From the cell containing the given text, extract its center point as (X, Y) coordinate. 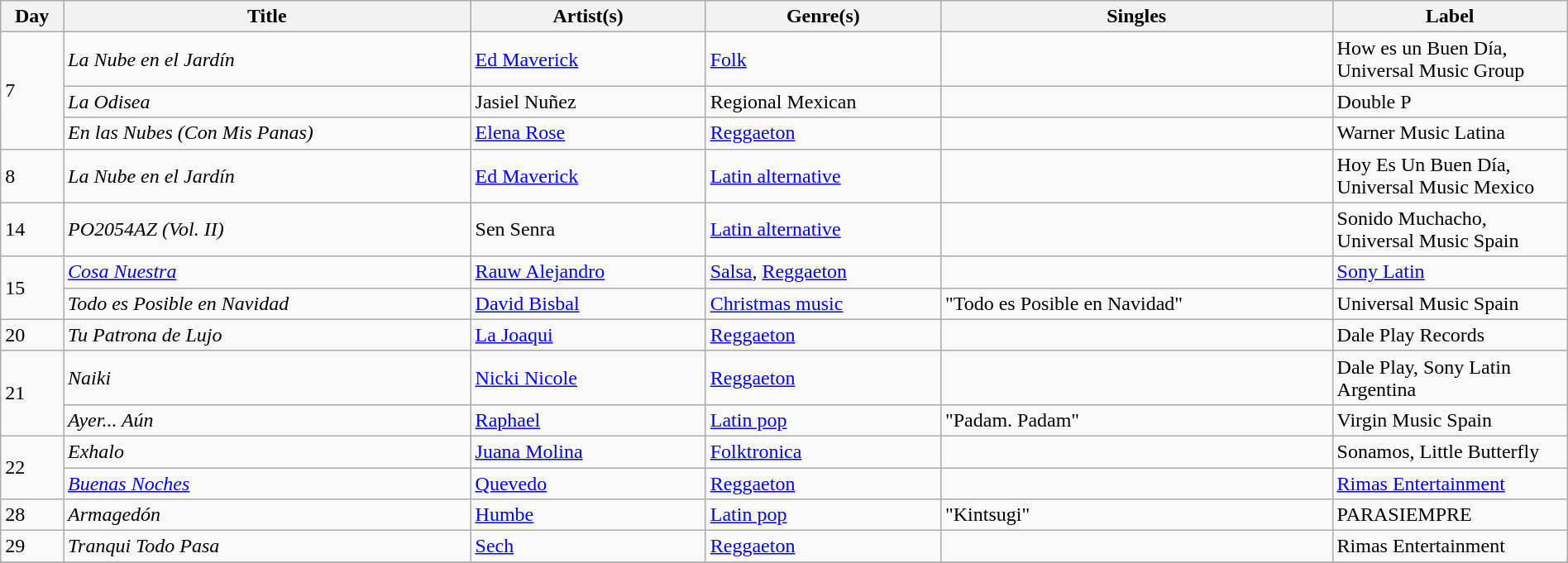
Todo es Posible en Navidad (268, 303)
Armagedón (268, 515)
Sonido Muchacho, Universal Music Spain (1450, 230)
Hoy Es Un Buen Día, Universal Music Mexico (1450, 175)
Rauw Alejandro (588, 272)
Buenas Noches (268, 484)
7 (32, 91)
Ayer... Aún (268, 420)
Raphael (588, 420)
Warner Music Latina (1450, 133)
"Kintsugi" (1136, 515)
David Bisbal (588, 303)
La Joaqui (588, 335)
Regional Mexican (823, 102)
Tranqui Todo Pasa (268, 546)
15 (32, 288)
Exhalo (268, 451)
Sony Latin (1450, 272)
Salsa, Reggaeton (823, 272)
Virgin Music Spain (1450, 420)
Folk (823, 60)
Universal Music Spain (1450, 303)
Sen Senra (588, 230)
Christmas music (823, 303)
Nicki Nicole (588, 377)
21 (32, 394)
Label (1450, 17)
Singles (1136, 17)
Dale Play Records (1450, 335)
Humbe (588, 515)
Title (268, 17)
Jasiel Nuñez (588, 102)
14 (32, 230)
Folktronica (823, 451)
Artist(s) (588, 17)
"Todo es Posible en Navidad" (1136, 303)
Day (32, 17)
Sech (588, 546)
22 (32, 467)
PO2054AZ (Vol. II) (268, 230)
Dale Play, Sony Latin Argentina (1450, 377)
29 (32, 546)
Genre(s) (823, 17)
La Odisea (268, 102)
How es un Buen Día, Universal Music Group (1450, 60)
"Padam. Padam" (1136, 420)
Naiki (268, 377)
En las Nubes (Con Mis Panas) (268, 133)
20 (32, 335)
Elena Rose (588, 133)
Cosa Nuestra (268, 272)
Quevedo (588, 484)
28 (32, 515)
Juana Molina (588, 451)
Double P (1450, 102)
PARASIEMPRE (1450, 515)
Tu Patrona de Lujo (268, 335)
8 (32, 175)
Sonamos, Little Butterfly (1450, 451)
